Return the [X, Y] coordinate for the center point of the cell that contains the specified text.  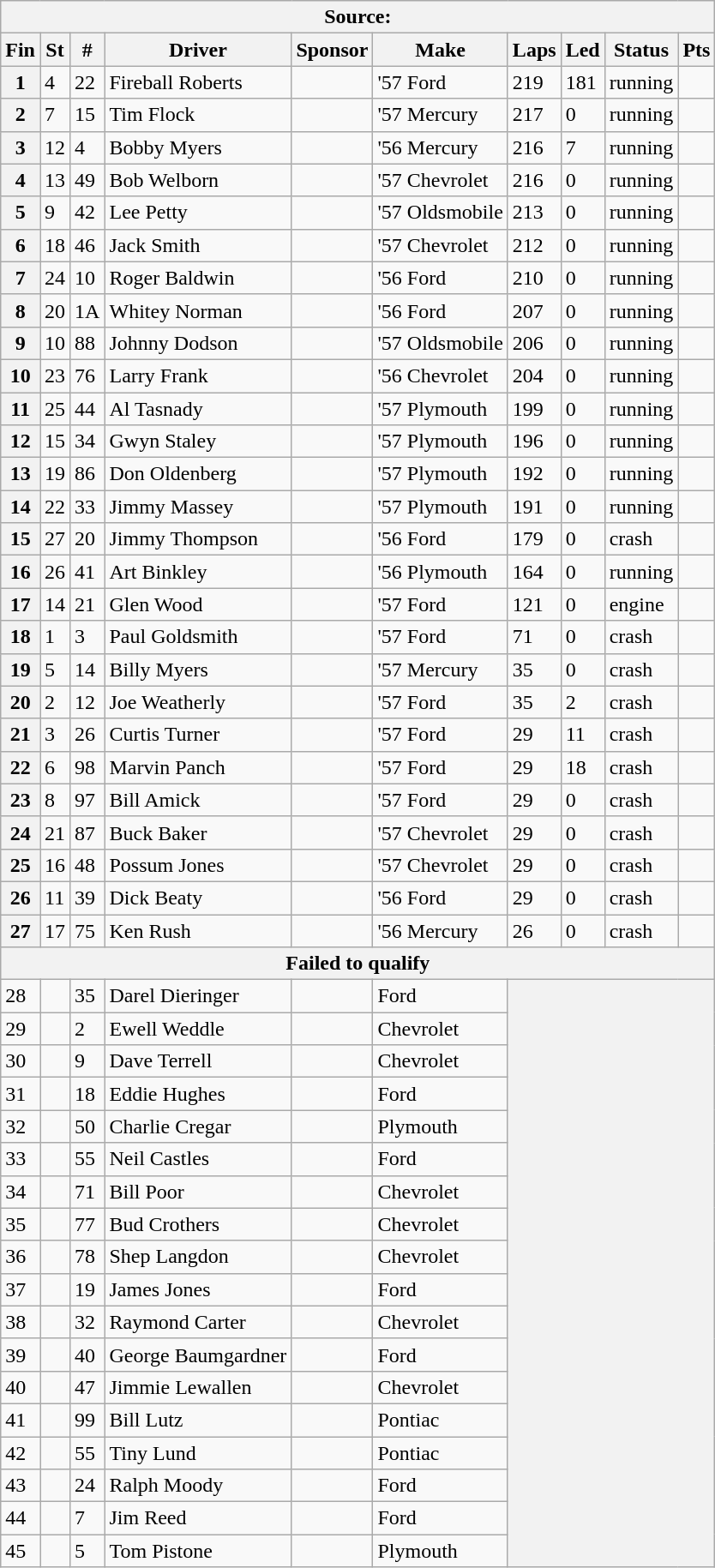
Driver [198, 50]
Johnny Dodson [198, 343]
207 [534, 310]
Darel Dieringer [198, 996]
Jim Reed [198, 1518]
Dave Terrell [198, 1061]
Fin [21, 50]
'56 Chevrolet [441, 375]
# [87, 50]
Bud Crothers [198, 1224]
George Baumgardner [198, 1355]
31 [21, 1094]
Bill Lutz [198, 1420]
St [55, 50]
Billy Myers [198, 670]
192 [534, 474]
Ralph Moody [198, 1486]
Jimmy Massey [198, 507]
98 [87, 767]
30 [21, 1061]
Lee Petty [198, 213]
Bobby Myers [198, 147]
87 [87, 832]
219 [534, 82]
Ken Rush [198, 930]
Bob Welborn [198, 180]
191 [534, 507]
212 [534, 245]
Al Tasnady [198, 409]
Art Binkley [198, 572]
99 [87, 1420]
78 [87, 1257]
49 [87, 180]
Jimmie Lewallen [198, 1387]
Fireball Roberts [198, 82]
Curtis Turner [198, 735]
'56 Plymouth [441, 572]
Buck Baker [198, 832]
38 [21, 1322]
45 [21, 1551]
43 [21, 1486]
1A [87, 310]
Status [641, 50]
Pts [696, 50]
Led [583, 50]
206 [534, 343]
Failed to qualify [358, 964]
179 [534, 539]
Jack Smith [198, 245]
50 [87, 1126]
Charlie Cregar [198, 1126]
Possum Jones [198, 865]
Raymond Carter [198, 1322]
86 [87, 474]
76 [87, 375]
Tim Flock [198, 115]
Source: [358, 17]
Glen Wood [198, 604]
210 [534, 278]
181 [583, 82]
28 [21, 996]
Bill Amick [198, 800]
196 [534, 442]
88 [87, 343]
46 [87, 245]
Gwyn Staley [198, 442]
Paul Goldsmith [198, 637]
164 [534, 572]
75 [87, 930]
199 [534, 409]
204 [534, 375]
Sponsor [333, 50]
Tiny Lund [198, 1453]
Make [441, 50]
77 [87, 1224]
121 [534, 604]
37 [21, 1289]
97 [87, 800]
Laps [534, 50]
Dick Beaty [198, 898]
48 [87, 865]
engine [641, 604]
Shep Langdon [198, 1257]
Bill Poor [198, 1192]
Larry Frank [198, 375]
Whitey Norman [198, 310]
213 [534, 213]
Jimmy Thompson [198, 539]
36 [21, 1257]
47 [87, 1387]
Ewell Weddle [198, 1029]
Marvin Panch [198, 767]
Joe Weatherly [198, 702]
Tom Pistone [198, 1551]
Eddie Hughes [198, 1094]
Roger Baldwin [198, 278]
Neil Castles [198, 1159]
217 [534, 115]
James Jones [198, 1289]
Don Oldenberg [198, 474]
